Scan for the cell matching the given text and deliver its (X, Y) coordinate at center. 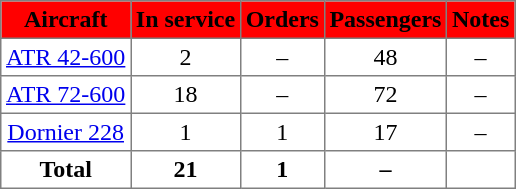
48 (385, 57)
Dornier 228 (66, 132)
In service (186, 20)
Orders (282, 20)
72 (385, 95)
ATR 42-600 (66, 57)
Total (66, 170)
17 (385, 132)
21 (186, 170)
Passengers (385, 20)
2 (186, 57)
Notes (481, 20)
Aircraft (66, 20)
18 (186, 95)
ATR 72-600 (66, 95)
